For the text-containing cell, return its midpoint in [X, Y] coordinate format. 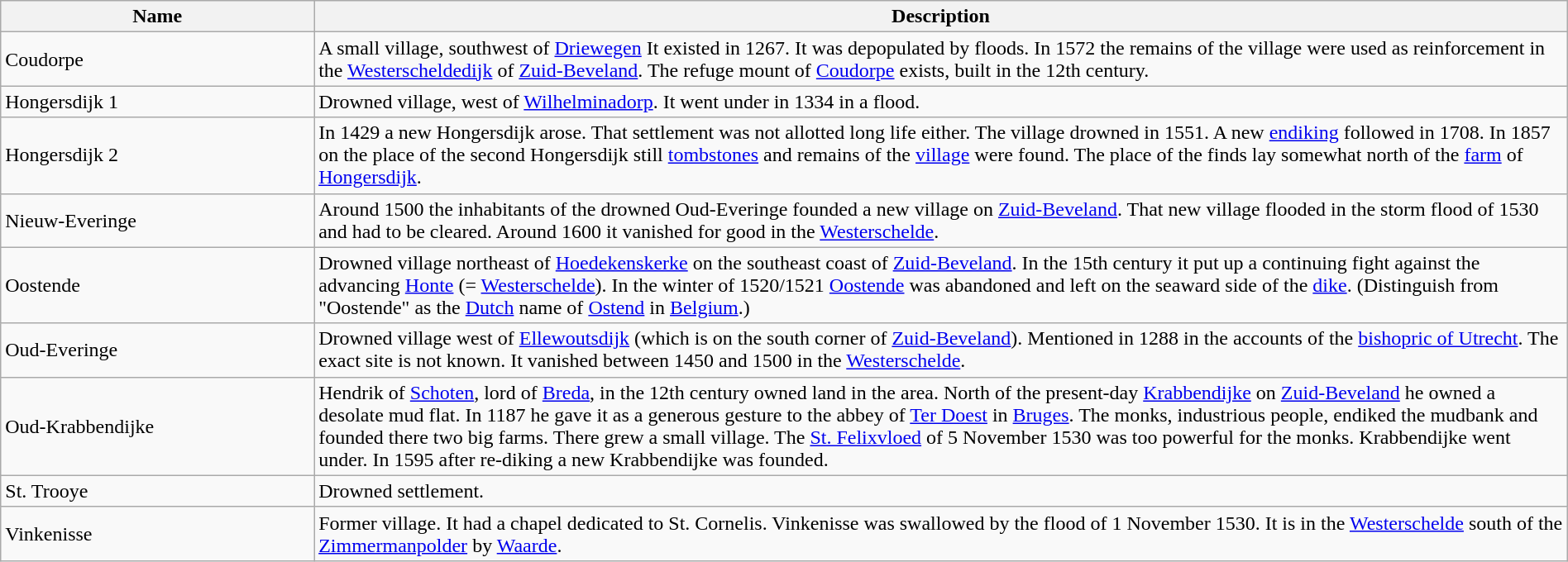
Oud-Everinge [157, 350]
Description [941, 17]
Hongersdijk 2 [157, 155]
St. Trooye [157, 491]
Oostende [157, 285]
Drowned village, west of Wilhelminadorp. It went under in 1334 in a flood. [941, 102]
Nieuw-Everinge [157, 220]
Name [157, 17]
Hongersdijk 1 [157, 102]
Oud-Krabbendijke [157, 426]
Drowned settlement. [941, 491]
Coudorpe [157, 60]
Vinkenisse [157, 534]
